Output the [x, y] coordinate of the center of the cell containing the given text.  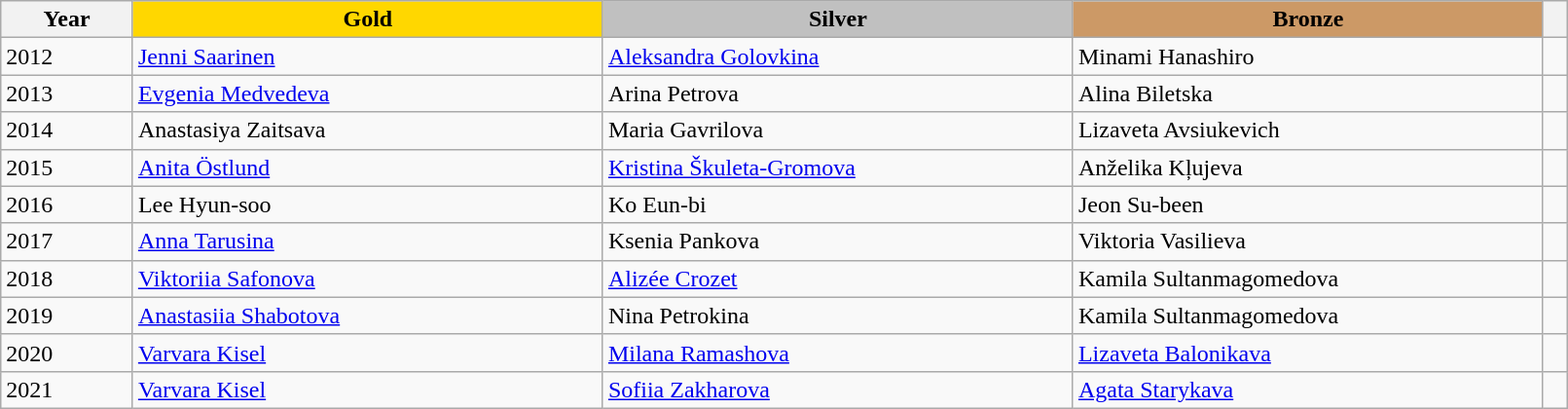
2012 [67, 56]
Ksenia Pankova [837, 242]
2015 [67, 167]
Sofiia Zakharova [837, 390]
2021 [67, 390]
Viktoriia Safonova [368, 279]
Alizée Crozet [837, 279]
2018 [67, 279]
Lee Hyun-soo [368, 204]
Anna Tarusina [368, 242]
Gold [368, 19]
Anželika Kļujeva [1308, 167]
Milana Ramashova [837, 353]
Nina Petrokina [837, 316]
Ko Eun-bi [837, 204]
2017 [67, 242]
Lizaveta Balonikava [1308, 353]
2014 [67, 130]
Alina Biletska [1308, 93]
Arina Petrova [837, 93]
Minami Hanashiro [1308, 56]
Anastasiia Shabotova [368, 316]
Jeon Su-been [1308, 204]
Maria Gavrilova [837, 130]
Anastasiya Zaitsava [368, 130]
Evgenia Medvedeva [368, 93]
Agata Starykava [1308, 390]
2020 [67, 353]
Anita Östlund [368, 167]
2016 [67, 204]
Jenni Saarinen [368, 56]
Silver [837, 19]
Aleksandra Golovkina [837, 56]
Year [67, 19]
Viktoria Vasilieva [1308, 242]
Bronze [1308, 19]
Lizaveta Avsiukevich [1308, 130]
2019 [67, 316]
Kristina Škuleta-Gromova [837, 167]
2013 [67, 93]
